Output the (X, Y) coordinate of the center of the cell containing the given text.  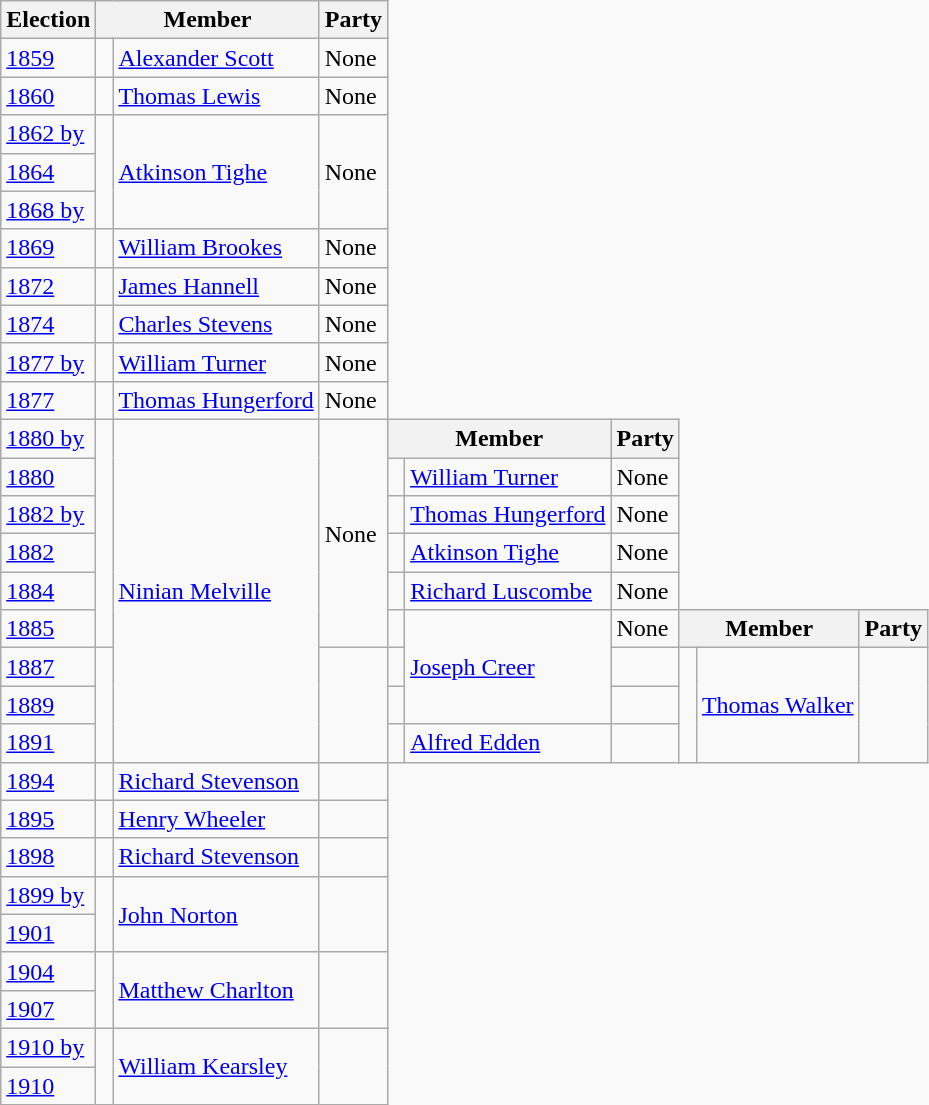
Matthew Charlton (216, 990)
Thomas Lewis (216, 96)
Charles Stevens (216, 324)
1882 by (48, 515)
William Brookes (216, 248)
1884 (48, 591)
1898 (48, 857)
1862 by (48, 134)
Alfred Edden (508, 743)
Ninian Melville (216, 590)
1891 (48, 743)
1877 by (48, 362)
Thomas Walker (778, 705)
John Norton (216, 914)
1910 by (48, 1047)
1899 by (48, 895)
1872 (48, 286)
1887 (48, 667)
William Kearsley (216, 1066)
1880 by (48, 438)
1882 (48, 553)
Joseph Creer (508, 667)
1910 (48, 1085)
1874 (48, 324)
Richard Luscombe (508, 591)
Alexander Scott (216, 58)
1869 (48, 248)
1894 (48, 781)
James Hannell (216, 286)
1889 (48, 705)
1859 (48, 58)
1880 (48, 477)
Election (48, 20)
1885 (48, 629)
Henry Wheeler (216, 819)
1877 (48, 400)
1904 (48, 971)
1907 (48, 1009)
1868 by (48, 210)
1864 (48, 172)
1860 (48, 96)
1901 (48, 933)
1895 (48, 819)
